Extract the (X, Y) coordinate from the center of the cell holding the provided text.  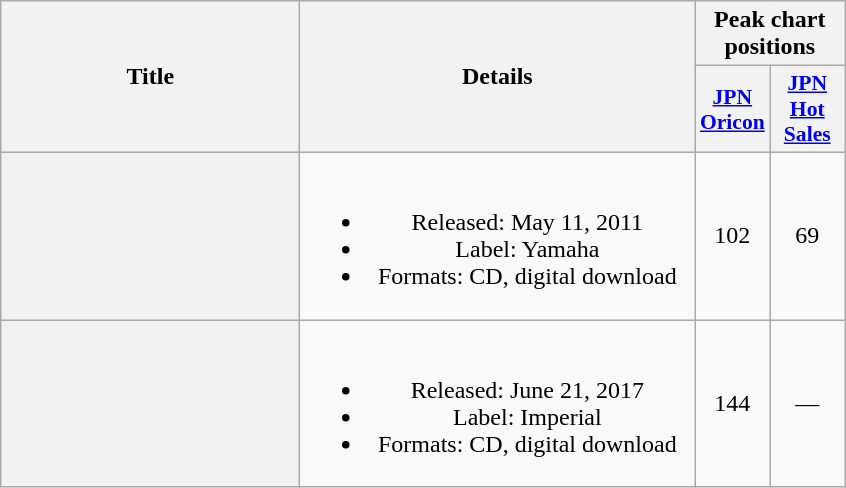
Peak chart positions (770, 34)
Released: June 21, 2017Label: ImperialFormats: CD, digital download (498, 404)
144 (732, 404)
Released: May 11, 2011Label: YamahaFormats: CD, digital download (498, 236)
— (808, 404)
102 (732, 236)
Title (150, 77)
Details (498, 77)
69 (808, 236)
JPNHotSales (808, 110)
JPNOricon (732, 110)
